Return the (x, y) coordinate for the center point of the cell that contains the specified text.  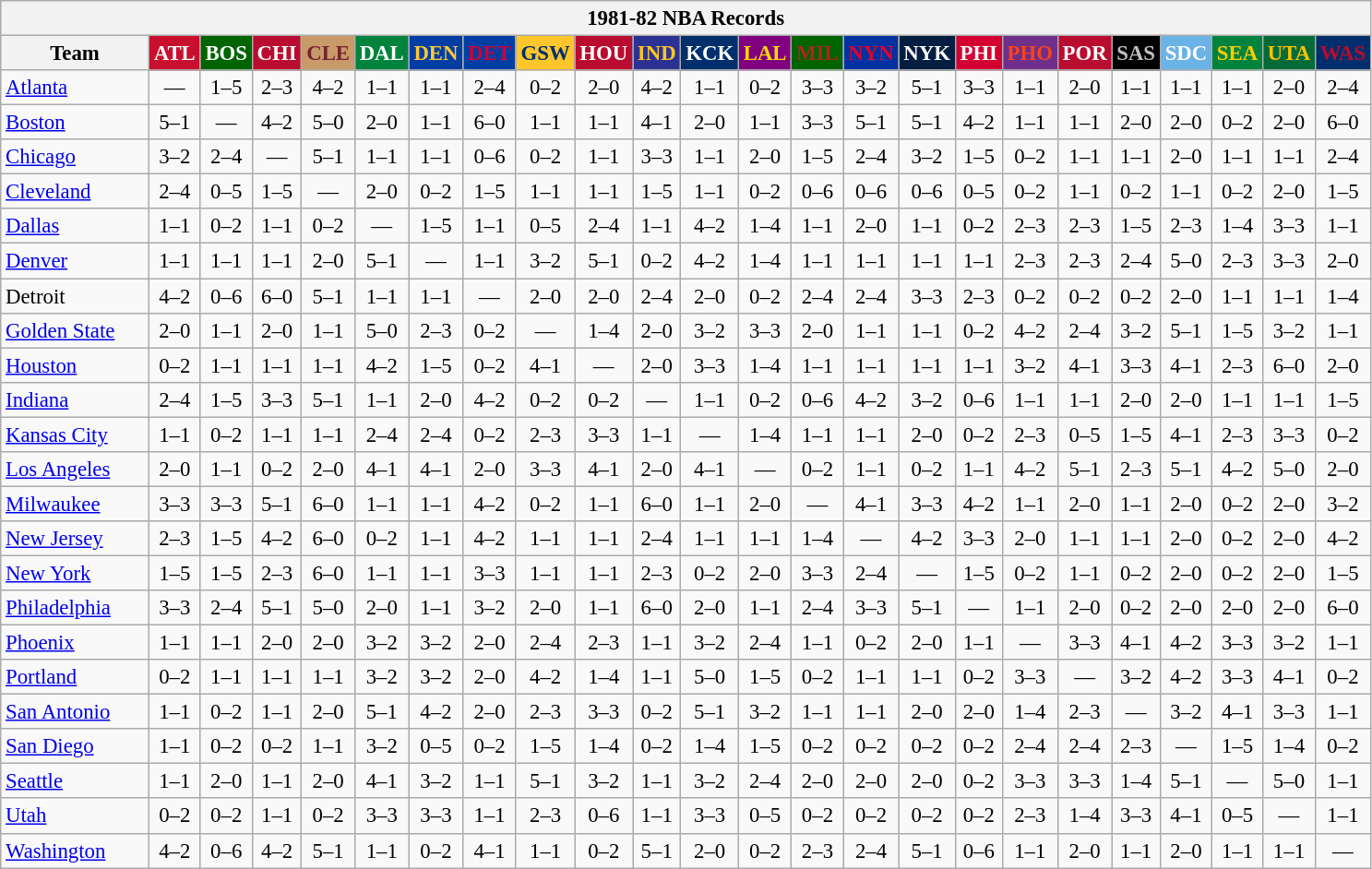
CHI (277, 54)
Los Angeles (76, 470)
New York (76, 573)
KCK (710, 54)
DET (489, 54)
Utah (76, 816)
NYK (926, 54)
DAL (382, 54)
Atlanta (76, 88)
GSW (545, 54)
Cleveland (76, 192)
Detroit (76, 296)
SEA (1238, 54)
UTA (1288, 54)
Kansas City (76, 434)
DEN (435, 54)
Golden State (76, 330)
Denver (76, 261)
SAS (1136, 54)
Portland (76, 677)
CLE (328, 54)
Dallas (76, 226)
LAL (764, 54)
San Antonio (76, 712)
BOS (226, 54)
HOU (603, 54)
Indiana (76, 399)
PHO (1030, 54)
POR (1085, 54)
Philadelphia (76, 608)
WAS (1342, 54)
Houston (76, 365)
ATL (174, 54)
NYN (871, 54)
MIL (817, 54)
San Diego (76, 746)
Boston (76, 123)
New Jersey (76, 539)
Chicago (76, 157)
Milwaukee (76, 504)
Team (76, 54)
Phoenix (76, 643)
Washington (76, 851)
1981-82 NBA Records (686, 18)
PHI (978, 54)
SDC (1186, 54)
IND (657, 54)
Seattle (76, 781)
